Find where the given text appears and provide that cell's center as (x, y) coordinate. 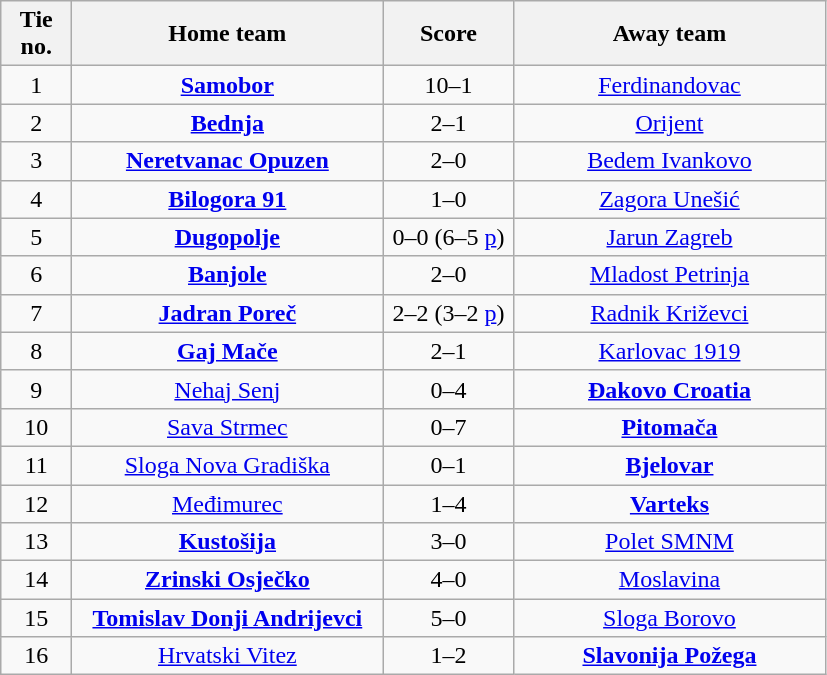
9 (36, 389)
4 (36, 199)
15 (36, 618)
Away team (670, 34)
Jarun Zagreb (670, 237)
Sloga Nova Gradiška (228, 465)
6 (36, 275)
10–1 (448, 85)
Banjole (228, 275)
Hrvatski Vitez (228, 656)
5 (36, 237)
Međimurec (228, 503)
Varteks (670, 503)
0–1 (448, 465)
11 (36, 465)
Neretvanac Opuzen (228, 161)
Ferdinandovac (670, 85)
16 (36, 656)
Zagora Unešić (670, 199)
Đakovo Croatia (670, 389)
0–4 (448, 389)
Kustošija (228, 542)
Bednja (228, 123)
Orijent (670, 123)
Bedem Ivankovo (670, 161)
Tie no. (36, 34)
Home team (228, 34)
5–0 (448, 618)
Sloga Borovo (670, 618)
Gaj Mače (228, 351)
1–0 (448, 199)
Samobor (228, 85)
0–7 (448, 427)
Pitomača (670, 427)
3–0 (448, 542)
Karlovac 1919 (670, 351)
8 (36, 351)
10 (36, 427)
1 (36, 85)
2 (36, 123)
2–2 (3–2 p) (448, 313)
Jadran Poreč (228, 313)
3 (36, 161)
14 (36, 580)
Zrinski Osječko (228, 580)
Bjelovar (670, 465)
13 (36, 542)
Slavonija Požega (670, 656)
Mladost Petrinja (670, 275)
Moslavina (670, 580)
4–0 (448, 580)
1–2 (448, 656)
12 (36, 503)
0–0 (6–5 p) (448, 237)
Tomislav Donji Andrijevci (228, 618)
Polet SMNM (670, 542)
Score (448, 34)
Radnik Križevci (670, 313)
7 (36, 313)
Dugopolje (228, 237)
Bilogora 91 (228, 199)
Nehaj Senj (228, 389)
Sava Strmec (228, 427)
1–4 (448, 503)
